Locate the cell with the specified text and output its [X, Y] center coordinate. 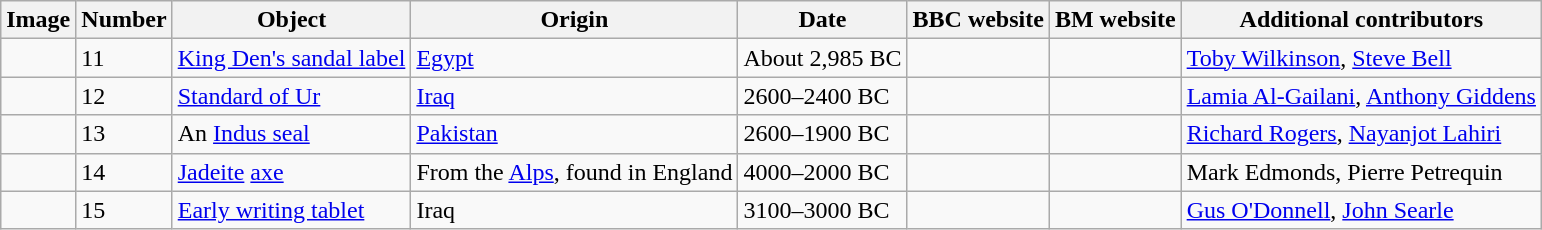
From the Alps, found in England [574, 172]
3100–3000 BC [822, 210]
Jadeite axe [292, 172]
Pakistan [574, 134]
Lamia Al-Gailani, Anthony Giddens [1361, 96]
4000–2000 BC [822, 172]
Image [38, 20]
11 [124, 58]
Egypt [574, 58]
Gus O'Donnell, John Searle [1361, 210]
Object [292, 20]
Toby Wilkinson, Steve Bell [1361, 58]
Early writing tablet [292, 210]
Mark Edmonds, Pierre Petrequin [1361, 172]
2600–1900 BC [822, 134]
2600–2400 BC [822, 96]
Origin [574, 20]
BM website [1115, 20]
Additional contributors [1361, 20]
12 [124, 96]
About 2,985 BC [822, 58]
Richard Rogers, Nayanjot Lahiri [1361, 134]
13 [124, 134]
King Den's sandal label [292, 58]
An Indus seal [292, 134]
15 [124, 210]
Standard of Ur [292, 96]
Number [124, 20]
14 [124, 172]
BBC website [978, 20]
Date [822, 20]
